Return the (x, y) coordinate for the center point of the cell that contains the specified text.  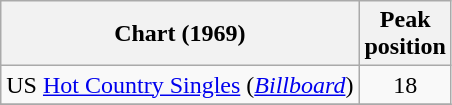
Chart (1969) (180, 34)
Peakposition (405, 34)
US Hot Country Singles (Billboard) (180, 85)
18 (405, 85)
